Provide the (X, Y) coordinate of the cell's center where the given text is located.  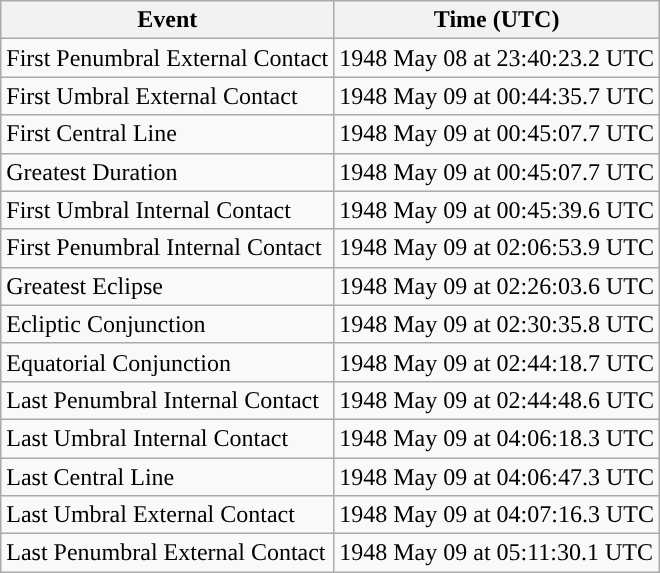
1948 May 09 at 02:44:48.6 UTC (497, 400)
Last Penumbral External Contact (168, 553)
Last Central Line (168, 477)
First Penumbral Internal Contact (168, 248)
Equatorial Conjunction (168, 362)
1948 May 09 at 04:06:47.3 UTC (497, 477)
1948 May 09 at 02:30:35.8 UTC (497, 324)
Time (UTC) (497, 20)
Last Umbral Internal Contact (168, 438)
1948 May 09 at 02:44:18.7 UTC (497, 362)
1948 May 09 at 02:26:03.6 UTC (497, 286)
Event (168, 20)
Ecliptic Conjunction (168, 324)
1948 May 09 at 00:45:39.6 UTC (497, 210)
1948 May 09 at 04:07:16.3 UTC (497, 515)
1948 May 09 at 00:44:35.7 UTC (497, 96)
First Umbral Internal Contact (168, 210)
Greatest Eclipse (168, 286)
Last Penumbral Internal Contact (168, 400)
First Umbral External Contact (168, 96)
1948 May 09 at 04:06:18.3 UTC (497, 438)
First Central Line (168, 134)
Last Umbral External Contact (168, 515)
First Penumbral External Contact (168, 58)
1948 May 09 at 05:11:30.1 UTC (497, 553)
1948 May 08 at 23:40:23.2 UTC (497, 58)
Greatest Duration (168, 172)
1948 May 09 at 02:06:53.9 UTC (497, 248)
